For the text-containing cell, return its midpoint in (x, y) coordinate format. 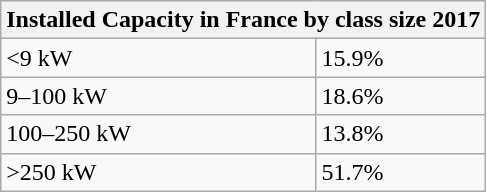
Installed Capacity in France by class size 2017 (244, 20)
100–250 kW (158, 134)
>250 kW (158, 172)
<9 kW (158, 58)
9–100 kW (158, 96)
13.8% (401, 134)
15.9% (401, 58)
51.7% (401, 172)
18.6% (401, 96)
